From the cell containing the given text, extract its center point as (x, y) coordinate. 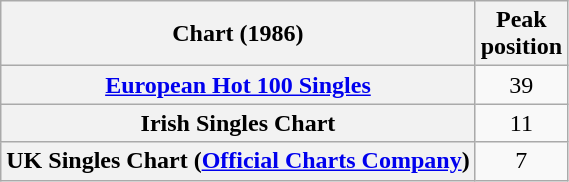
Peakposition (521, 34)
11 (521, 123)
UK Singles Chart (Official Charts Company) (238, 161)
Chart (1986) (238, 34)
European Hot 100 Singles (238, 85)
Irish Singles Chart (238, 123)
39 (521, 85)
7 (521, 161)
